Determine the [X, Y] coordinate at the center of the cell enclosing the given text.  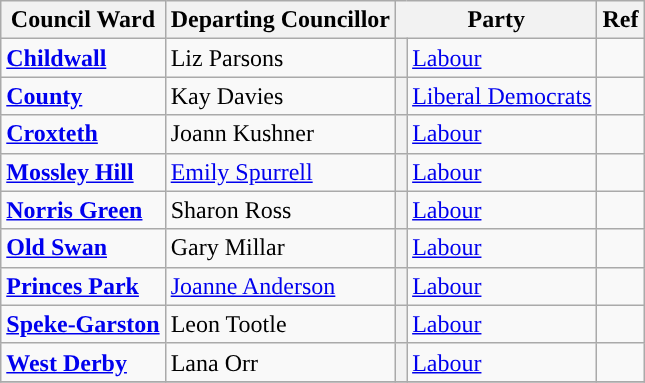
Princes Park [83, 286]
Sharon Ross [280, 210]
Joann Kushner [280, 134]
Party [496, 20]
Ref [620, 20]
Leon Tootle [280, 324]
Croxteth [83, 134]
Emily Spurrell [280, 172]
Departing Councillor [280, 20]
Council Ward [83, 20]
Speke-Garston [83, 324]
Lana Orr [280, 362]
Norris Green [83, 210]
Mossley Hill [83, 172]
County [83, 96]
Liz Parsons [280, 58]
Joanne Anderson [280, 286]
Childwall [83, 58]
West Derby [83, 362]
Old Swan [83, 248]
Liberal Democrats [502, 96]
Gary Millar [280, 248]
Kay Davies [280, 96]
